For the text-containing cell, return its midpoint in [X, Y] coordinate format. 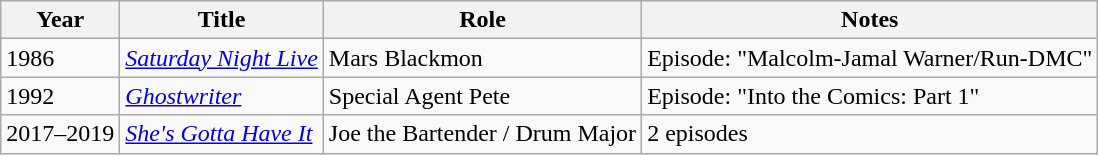
She's Gotta Have It [222, 134]
Joe the Bartender / Drum Major [482, 134]
Year [60, 20]
Notes [870, 20]
Ghostwriter [222, 96]
1986 [60, 58]
Episode: "Malcolm-Jamal Warner/Run-DMC" [870, 58]
Role [482, 20]
Saturday Night Live [222, 58]
Title [222, 20]
2 episodes [870, 134]
2017–2019 [60, 134]
1992 [60, 96]
Episode: "Into the Comics: Part 1" [870, 96]
Mars Blackmon [482, 58]
Special Agent Pete [482, 96]
